Identify which cell holds the provided text, then report its [X, Y] central coordinate. 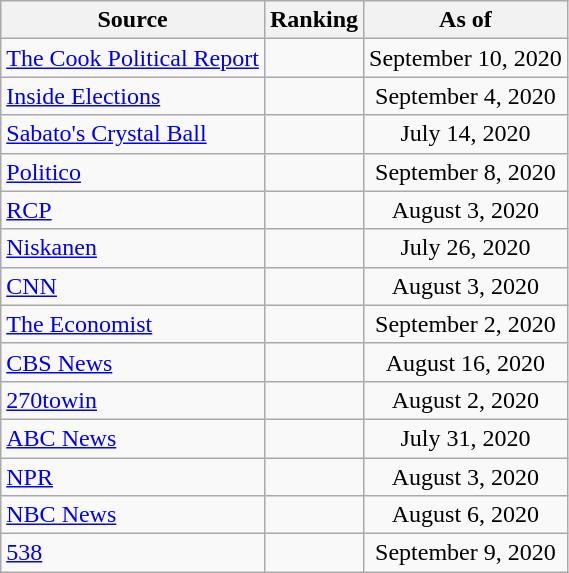
538 [133, 553]
September 10, 2020 [466, 58]
The Economist [133, 324]
As of [466, 20]
Source [133, 20]
Politico [133, 172]
September 2, 2020 [466, 324]
Ranking [314, 20]
August 16, 2020 [466, 362]
NBC News [133, 515]
CNN [133, 286]
270towin [133, 400]
July 14, 2020 [466, 134]
July 31, 2020 [466, 438]
September 4, 2020 [466, 96]
July 26, 2020 [466, 248]
Sabato's Crystal Ball [133, 134]
Niskanen [133, 248]
September 8, 2020 [466, 172]
Inside Elections [133, 96]
NPR [133, 477]
RCP [133, 210]
August 6, 2020 [466, 515]
The Cook Political Report [133, 58]
CBS News [133, 362]
ABC News [133, 438]
September 9, 2020 [466, 553]
August 2, 2020 [466, 400]
